From the cell containing the given text, extract its center point as [x, y] coordinate. 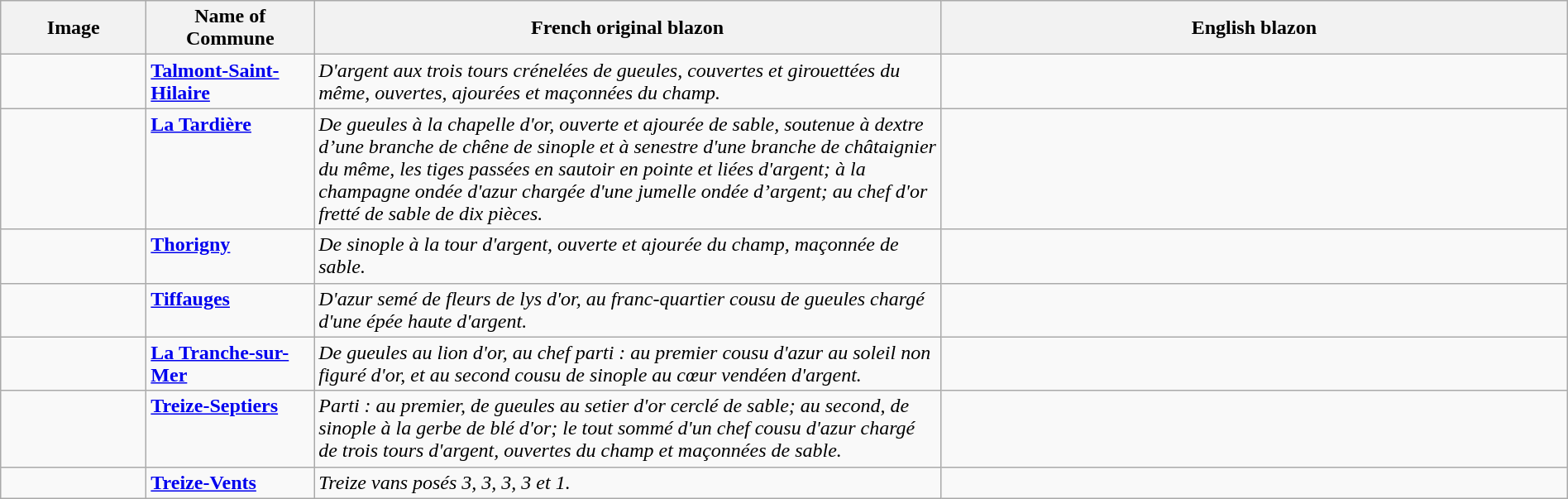
Treize vans posés 3, 3, 3, 3 et 1. [628, 482]
Talmont-Saint-Hilaire [230, 81]
De sinople à la tour d'argent, ouverte et ajourée du champ, maçonnée de sable. [628, 257]
French original blazon [628, 28]
La Tardière [230, 169]
D'azur semé de fleurs de lys d'or, au franc-quartier cousu de gueules chargé d'une épée haute d'argent. [628, 309]
Name of Commune [230, 28]
D'argent aux trois tours crénelées de gueules, couvertes et girouettées du même, ouvertes, ajourées et maçonnées du champ. [628, 81]
Image [74, 28]
Thorigny [230, 257]
Treize-Vents [230, 482]
De gueules au lion d'or, au chef parti : au premier cousu d'azur au soleil non figuré d'or, et au second cousu de sinople au cœur vendéen d'argent. [628, 364]
English blazon [1254, 28]
Tiffauges [230, 309]
Treize-Septiers [230, 429]
La Tranche-sur-Mer [230, 364]
